Detect which cell encompasses the target text, then output its [x, y] center coordinate. 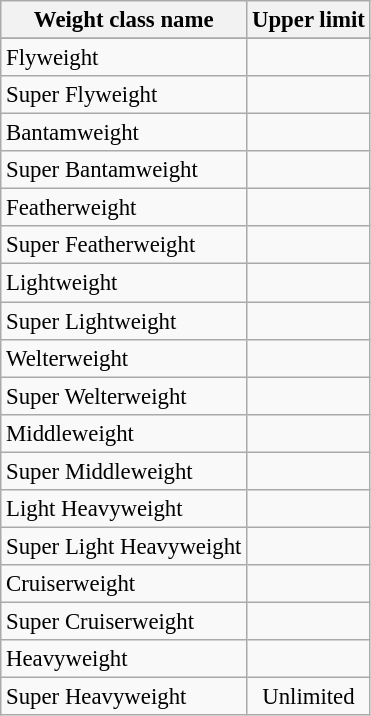
Super Flyweight [124, 95]
Super Lightweight [124, 321]
Bantamweight [124, 133]
Featherweight [124, 208]
Super Middleweight [124, 471]
Super Welterweight [124, 396]
Welterweight [124, 358]
Unlimited [308, 697]
Super Bantamweight [124, 170]
Super Featherweight [124, 245]
Super Light Heavyweight [124, 546]
Upper limit [308, 20]
Heavyweight [124, 659]
Light Heavyweight [124, 509]
Middleweight [124, 433]
Super Heavyweight [124, 697]
Lightweight [124, 283]
Flyweight [124, 58]
Cruiserweight [124, 584]
Super Cruiserweight [124, 621]
Weight class name [124, 20]
